Determine the (X, Y) coordinate at the center of the cell enclosing the given text.  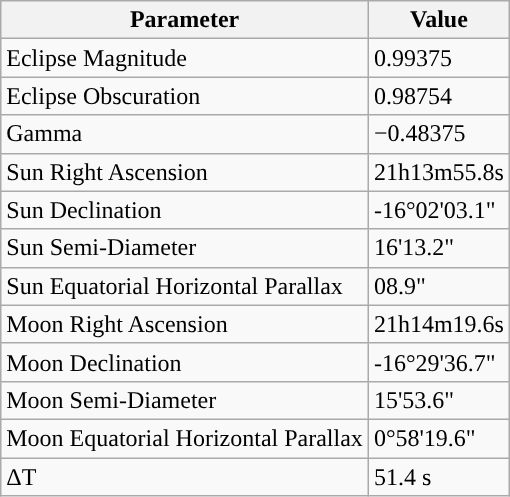
-16°29'36.7" (438, 362)
Eclipse Magnitude (185, 58)
Gamma (185, 134)
Parameter (185, 20)
21h14m19.6s (438, 324)
-16°02'03.1" (438, 210)
Moon Semi-Diameter (185, 400)
15'53.6" (438, 400)
Sun Right Ascension (185, 172)
Sun Equatorial Horizontal Parallax (185, 286)
Moon Equatorial Horizontal Parallax (185, 438)
−0.48375 (438, 134)
Eclipse Obscuration (185, 96)
0.99375 (438, 58)
51.4 s (438, 477)
Moon Declination (185, 362)
Value (438, 20)
Moon Right Ascension (185, 324)
Sun Semi-Diameter (185, 248)
08.9" (438, 286)
ΔT (185, 477)
0.98754 (438, 96)
21h13m55.8s (438, 172)
16'13.2" (438, 248)
Sun Declination (185, 210)
0°58'19.6" (438, 438)
